Scan for the cell matching the given text and deliver its (X, Y) coordinate at center. 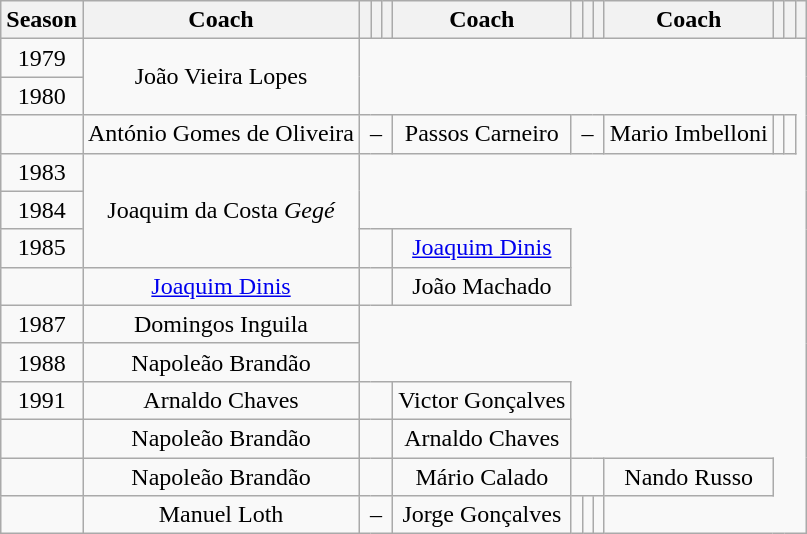
1980 (42, 96)
Victor Gonçalves (482, 400)
Season (42, 20)
Passos Carneiro (482, 134)
Domingos Inguila (220, 324)
Joaquim da Costa Gegé (220, 210)
Jorge Gonçalves (482, 515)
1979 (42, 58)
Manuel Loth (220, 515)
1988 (42, 362)
Mário Calado (482, 477)
1991 (42, 400)
Mario Imbelloni (688, 134)
1985 (42, 248)
1987 (42, 324)
1983 (42, 172)
António Gomes de Oliveira (220, 134)
João Machado (482, 286)
Nando Russo (688, 477)
1984 (42, 210)
João Vieira Lopes (220, 77)
